Locate the cell with the specified text and output its (x, y) center coordinate. 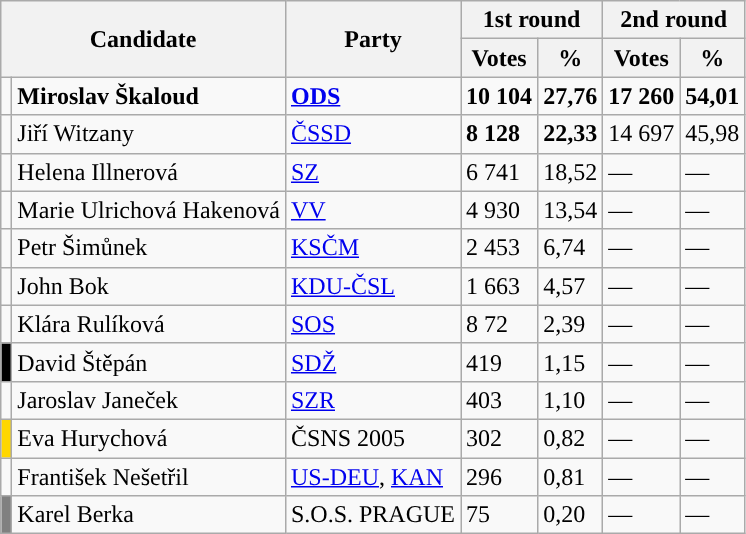
8 72 (500, 324)
Klára Rulíková (149, 324)
1st round (532, 20)
Helena Illnerová (149, 172)
2nd round (674, 20)
Petr Šimůnek (149, 248)
45,98 (712, 134)
6 741 (500, 172)
KDU-ČSL (372, 286)
John Bok (149, 286)
SZR (372, 400)
22,33 (570, 134)
1,10 (570, 400)
SZ (372, 172)
Jiří Witzany (149, 134)
ČSNS 2005 (372, 438)
Jaroslav Janeček (149, 400)
Candidate (144, 39)
10 104 (500, 96)
VV (372, 210)
8 128 (500, 134)
ČSSD (372, 134)
ODS (372, 96)
0,81 (570, 477)
KSČM (372, 248)
US-DEU, KAN (372, 477)
296 (500, 477)
13,54 (570, 210)
Miroslav Škaloud (149, 96)
David Štěpán (149, 362)
0,82 (570, 438)
SDŽ (372, 362)
18,52 (570, 172)
František Nešetřil (149, 477)
Eva Hurychová (149, 438)
403 (500, 400)
Party (372, 39)
6,74 (570, 248)
2 453 (500, 248)
1 663 (500, 286)
Karel Berka (149, 515)
4 930 (500, 210)
Marie Ulrichová Hakenová (149, 210)
4,57 (570, 286)
54,01 (712, 96)
SOS (372, 324)
S.O.S. PRAGUE (372, 515)
419 (500, 362)
0,20 (570, 515)
1,15 (570, 362)
2,39 (570, 324)
302 (500, 438)
27,76 (570, 96)
14 697 (642, 134)
17 260 (642, 96)
75 (500, 515)
